Detect which cell encompasses the target text, then output its (x, y) center coordinate. 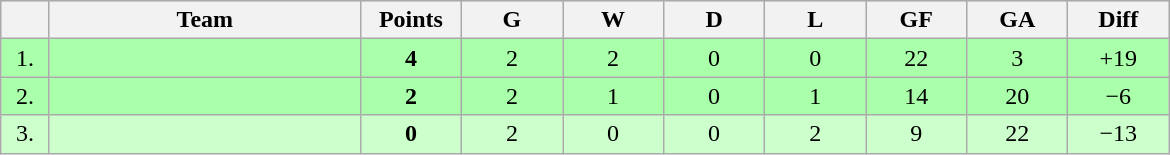
W (612, 20)
+19 (1118, 58)
9 (916, 134)
1. (26, 58)
3. (26, 134)
Points (410, 20)
D (714, 20)
L (816, 20)
GA (1018, 20)
G (512, 20)
Team (204, 20)
4 (410, 58)
Diff (1118, 20)
−6 (1118, 96)
3 (1018, 58)
−13 (1118, 134)
GF (916, 20)
14 (916, 96)
2. (26, 96)
20 (1018, 96)
